From the cell containing the given text, extract its center point as [X, Y] coordinate. 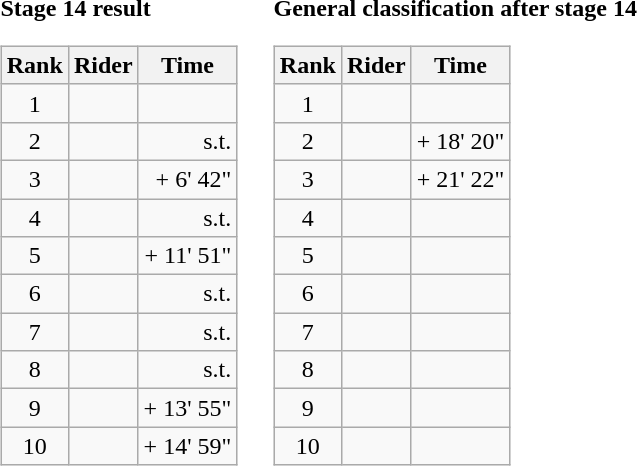
+ 18' 20" [460, 141]
+ 13' 55" [188, 408]
+ 21' 22" [460, 179]
+ 6' 42" [188, 179]
+ 14' 59" [188, 446]
+ 11' 51" [188, 256]
